Return the [x, y] coordinate for the center point of the cell that contains the specified text.  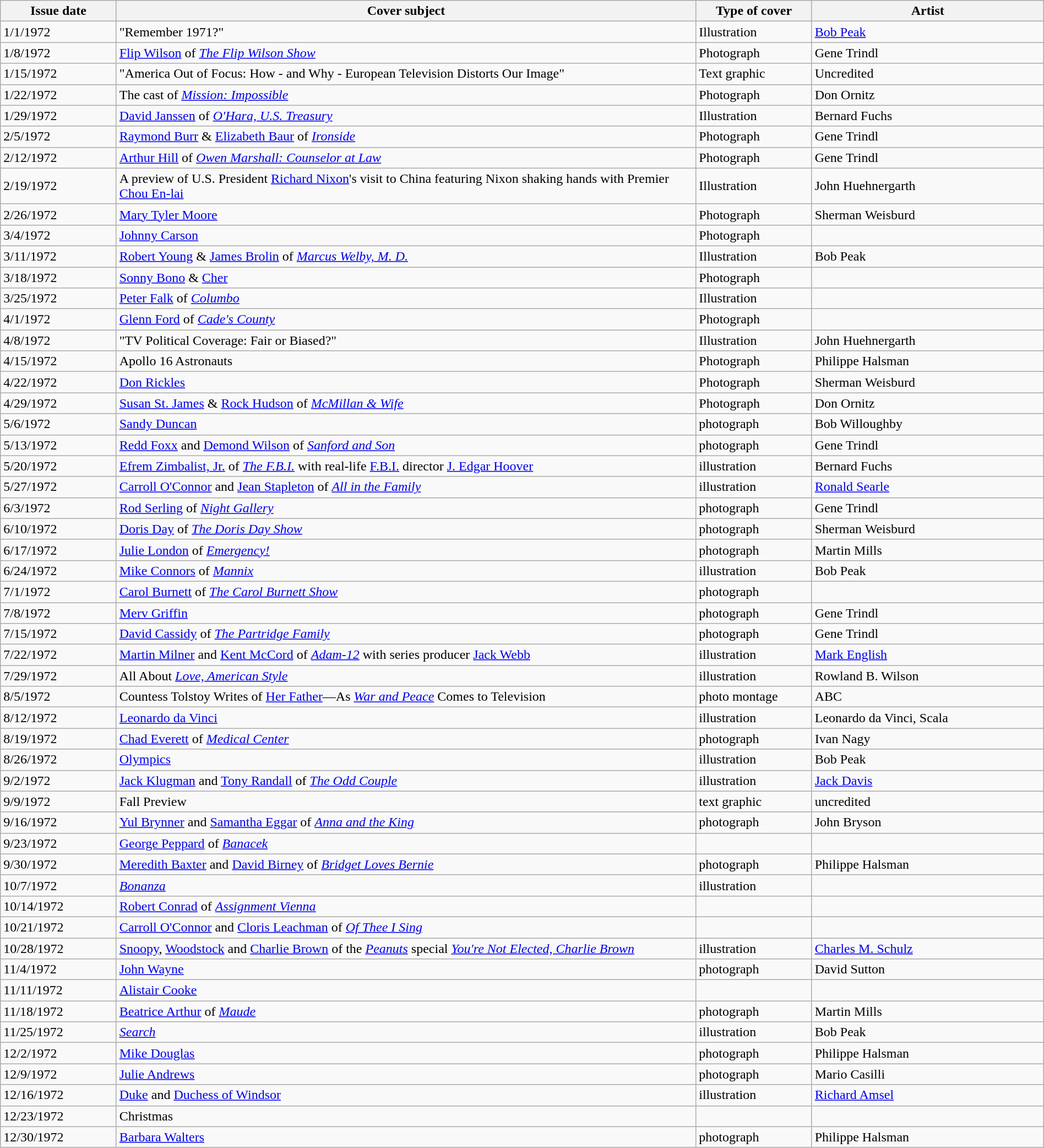
11/11/1972 [58, 990]
John Bryson [927, 822]
text graphic [754, 802]
Julie London of Emergency! [406, 550]
1/29/1972 [58, 116]
Ivan Nagy [927, 739]
All About Love, American Style [406, 676]
Fall Preview [406, 802]
Uncredited [927, 74]
Text graphic [754, 74]
Duke and Duchess of Windsor [406, 1095]
12/9/1972 [58, 1074]
Mary Tyler Moore [406, 214]
7/8/1972 [58, 613]
Mike Connors of Mannix [406, 571]
10/7/1972 [58, 885]
4/8/1972 [58, 340]
11/18/1972 [58, 1011]
Jack Davis [927, 781]
6/24/1972 [58, 571]
Sandy Duncan [406, 424]
Glenn Ford of Cade's County [406, 320]
Jack Klugman and Tony Randall of The Odd Couple [406, 781]
10/14/1972 [58, 906]
9/23/1972 [58, 843]
Susan St. James & Rock Hudson of McMillan & Wife [406, 403]
4/1/1972 [58, 320]
9/16/1972 [58, 822]
Search [406, 1032]
"Remember 1971?" [406, 32]
7/15/1972 [58, 634]
Doris Day of The Doris Day Show [406, 529]
Redd Foxx and Demond Wilson of Sanford and Son [406, 445]
12/16/1972 [58, 1095]
John Wayne [406, 970]
11/4/1972 [58, 970]
Peter Falk of Columbo [406, 299]
12/30/1972 [58, 1137]
uncredited [927, 802]
9/30/1972 [58, 864]
Yul Brynner and Samantha Eggar of Anna and the King [406, 822]
Barbara Walters [406, 1137]
Olympics [406, 760]
Merv Griffin [406, 613]
Apollo 16 Astronauts [406, 361]
The cast of Mission: Impossible [406, 95]
Cover subject [406, 11]
6/10/1972 [58, 529]
Efrem Zimbalist, Jr. of The F.B.I. with real-life F.B.I. director J. Edgar Hoover [406, 466]
1/1/1972 [58, 32]
2/12/1972 [58, 158]
8/12/1972 [58, 718]
Beatrice Arthur of Maude [406, 1011]
Rod Serling of Night Gallery [406, 508]
Don Rickles [406, 382]
2/26/1972 [58, 214]
Snoopy, Woodstock and Charlie Brown of the Peanuts special You're Not Elected, Charlie Brown [406, 948]
3/25/1972 [58, 299]
9/2/1972 [58, 781]
4/15/1972 [58, 361]
4/22/1972 [58, 382]
7/22/1972 [58, 655]
2/5/1972 [58, 137]
8/5/1972 [58, 697]
1/22/1972 [58, 95]
Mark English [927, 655]
"TV Political Coverage: Fair or Biased?" [406, 340]
Artist [927, 11]
11/25/1972 [58, 1032]
Carroll O'Connor and Cloris Leachman of Of Thee I Sing [406, 927]
Christmas [406, 1116]
3/11/1972 [58, 256]
David Cassidy of The Partridge Family [406, 634]
Alistair Cooke [406, 990]
ABC [927, 697]
Countess Tolstoy Writes of Her Father—As War and Peace Comes to Television [406, 697]
10/21/1972 [58, 927]
Mike Douglas [406, 1053]
Charles M. Schulz [927, 948]
Type of cover [754, 11]
Ronald Searle [927, 487]
"America Out of Focus: How - and Why - European Television Distorts Our Image" [406, 74]
George Peppard of Banacek [406, 843]
Robert Conrad of Assignment Vienna [406, 906]
Sonny Bono & Cher [406, 277]
3/18/1972 [58, 277]
12/23/1972 [58, 1116]
Carol Burnett of The Carol Burnett Show [406, 592]
6/3/1972 [58, 508]
Chad Everett of Medical Center [406, 739]
Carroll O'Connor and Jean Stapleton of All in the Family [406, 487]
7/29/1972 [58, 676]
Flip Wilson of The Flip Wilson Show [406, 53]
Mario Casilli [927, 1074]
1/15/1972 [58, 74]
5/20/1972 [58, 466]
Leonardo da Vinci, Scala [927, 718]
Meredith Baxter and David Birney of Bridget Loves Bernie [406, 864]
Robert Young & James Brolin of Marcus Welby, M. D. [406, 256]
David Janssen of O'Hara, U.S. Treasury [406, 116]
8/26/1972 [58, 760]
Bonanza [406, 885]
10/28/1972 [58, 948]
A preview of U.S. President Richard Nixon's visit to China featuring Nixon shaking hands with Premier Chou En-lai [406, 186]
7/1/1972 [58, 592]
Arthur Hill of Owen Marshall: Counselor at Law [406, 158]
3/4/1972 [58, 235]
5/13/1972 [58, 445]
Rowland B. Wilson [927, 676]
Leonardo da Vinci [406, 718]
David Sutton [927, 970]
Raymond Burr & Elizabeth Baur of Ironside [406, 137]
Martin Milner and Kent McCord of Adam-12 with series producer Jack Webb [406, 655]
photo montage [754, 697]
8/19/1972 [58, 739]
12/2/1972 [58, 1053]
9/9/1972 [58, 802]
5/27/1972 [58, 487]
1/8/1972 [58, 53]
Bob Willoughby [927, 424]
Issue date [58, 11]
Richard Amsel [927, 1095]
Julie Andrews [406, 1074]
2/19/1972 [58, 186]
4/29/1972 [58, 403]
5/6/1972 [58, 424]
6/17/1972 [58, 550]
Johnny Carson [406, 235]
